Scan for the cell matching the given text and deliver its [x, y] coordinate at center. 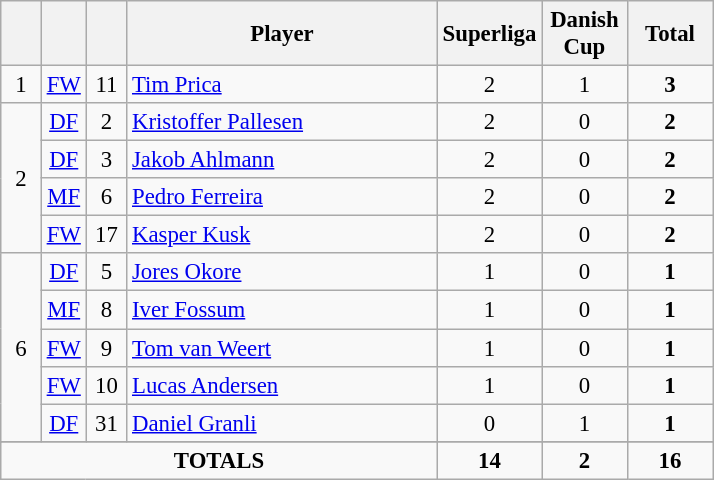
Lucas Andersen [282, 385]
Kasper Kusk [282, 235]
Danish Cup [585, 34]
Tom van Weert [282, 348]
9 [106, 348]
10 [106, 385]
11 [106, 85]
Total [670, 34]
Jores Okore [282, 273]
5 [106, 273]
8 [106, 310]
31 [106, 423]
Tim Prica [282, 85]
Daniel Granli [282, 423]
Pedro Ferreira [282, 197]
Iver Fossum [282, 310]
14 [489, 460]
16 [670, 460]
Player [282, 34]
Jakob Ahlmann [282, 160]
Kristoffer Pallesen [282, 122]
Superliga [489, 34]
17 [106, 235]
TOTALS [220, 460]
